From the cell containing the given text, extract its center point as [X, Y] coordinate. 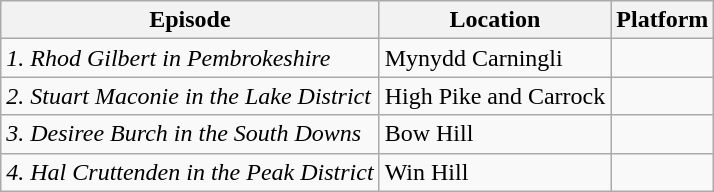
Episode [190, 20]
1. Rhod Gilbert in Pembrokeshire [190, 58]
Location [495, 20]
Win Hill [495, 172]
4. Hal Cruttenden in the Peak District [190, 172]
Platform [662, 20]
2. Stuart Maconie in the Lake District [190, 96]
3. Desiree Burch in the South Downs [190, 134]
High Pike and Carrock [495, 96]
Bow Hill [495, 134]
Mynydd Carningli [495, 58]
